Return [x, y] of the center of cell containing provided text 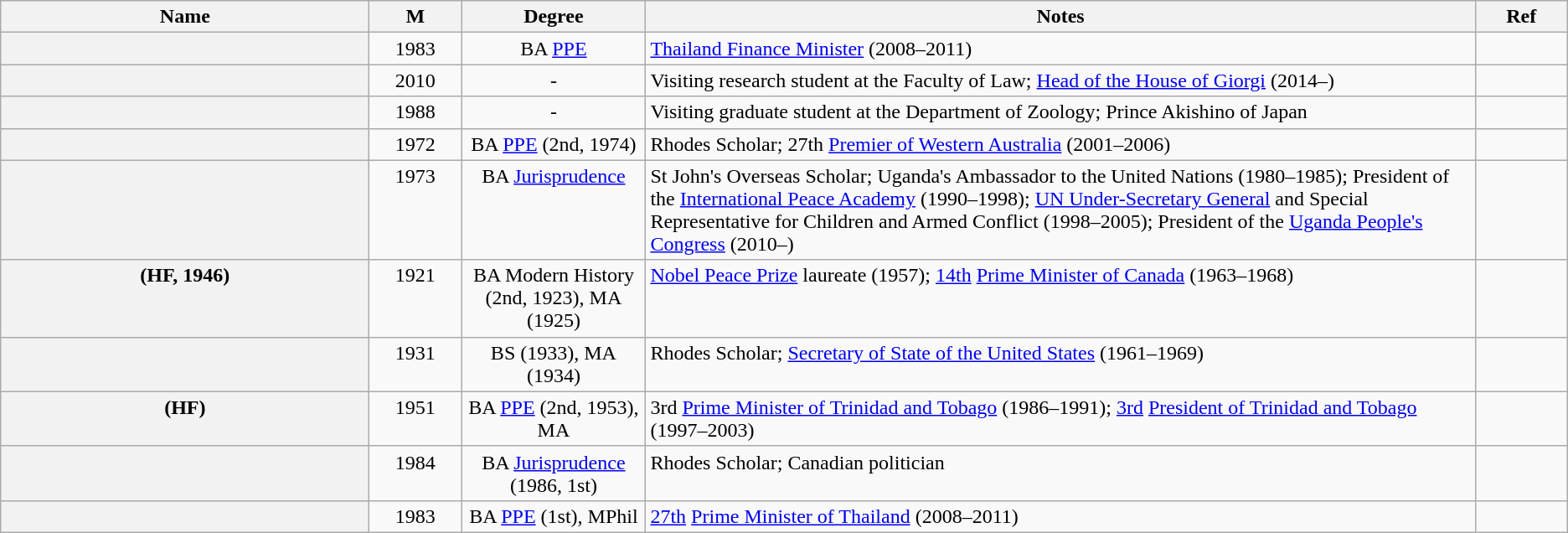
2010 [415, 80]
27th Prime Minister of Thailand (2008–2011) [1060, 516]
3rd Prime Minister of Trinidad and Tobago (1986–1991); 3rd President of Trinidad and Tobago (1997–2003) [1060, 419]
BA PPE (2nd, 1953), MA [554, 419]
1921 [415, 298]
Notes [1060, 17]
BA PPE [554, 49]
M [415, 17]
1972 [415, 144]
1951 [415, 419]
1931 [415, 364]
Rhodes Scholar; Secretary of State of the United States (1961–1969) [1060, 364]
1984 [415, 473]
Degree [554, 17]
(HF, 1946) [185, 298]
BA PPE (2nd, 1974) [554, 144]
Thailand Finance Minister (2008–2011) [1060, 49]
BS (1933), MA (1934) [554, 364]
BA Modern History (2nd, 1923), MA (1925) [554, 298]
Rhodes Scholar; Canadian politician [1060, 473]
Visiting graduate student at the Department of Zoology; Prince Akishino of Japan [1060, 112]
Ref [1521, 17]
BA Jurisprudence (1986, 1st) [554, 473]
1988 [415, 112]
Visiting research student at the Faculty of Law; Head of the House of Giorgi (2014–) [1060, 80]
BA PPE (1st), MPhil [554, 516]
BA Jurisprudence [554, 210]
Name [185, 17]
1973 [415, 210]
Nobel Peace Prize laureate (1957); 14th Prime Minister of Canada (1963–1968) [1060, 298]
(HF) [185, 419]
Rhodes Scholar; 27th Premier of Western Australia (2001–2006) [1060, 144]
